Search for the cell housing the specified text and yield its (X, Y) center coordinate. 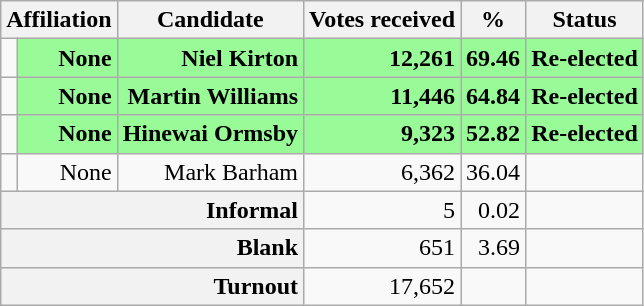
3.69 (494, 248)
Blank (152, 248)
Candidate (210, 20)
52.82 (494, 134)
11,446 (382, 96)
17,652 (382, 286)
69.46 (494, 58)
Turnout (152, 286)
Martin Williams (210, 96)
0.02 (494, 210)
% (494, 20)
9,323 (382, 134)
36.04 (494, 172)
Hinewai Ormsby (210, 134)
Niel Kirton (210, 58)
Informal (152, 210)
Mark Barham (210, 172)
Status (585, 20)
Votes received (382, 20)
Affiliation (59, 20)
6,362 (382, 172)
651 (382, 248)
64.84 (494, 96)
12,261 (382, 58)
5 (382, 210)
